Locate the cell with the specified text and output its (x, y) center coordinate. 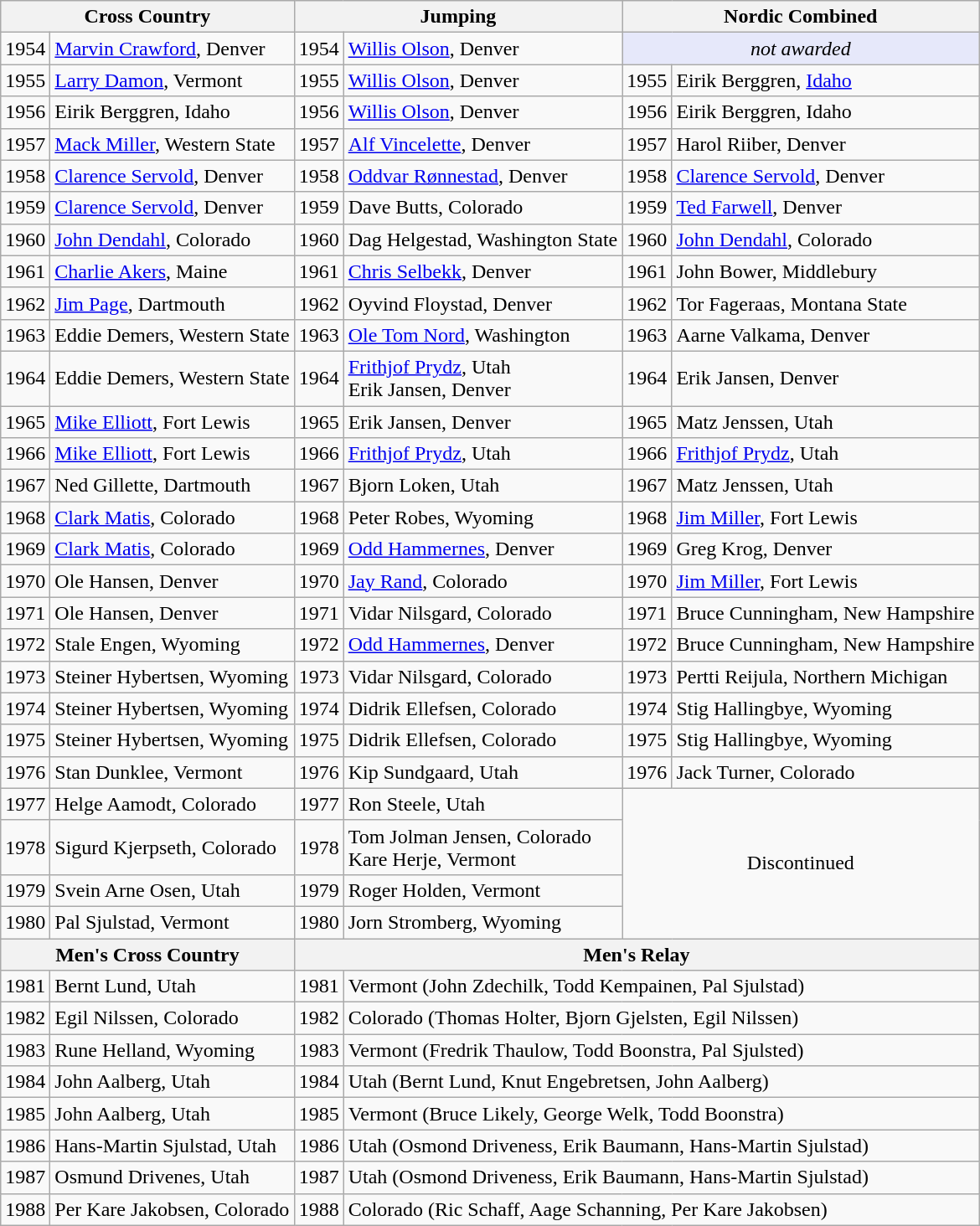
Colorado (Ric Schaff, Aage Schanning, Per Kare Jakobsen) (662, 1209)
Stale Engen, Wyoming (173, 645)
Oyvind Floystad, Denver (482, 303)
Dag Helgestad, Washington State (482, 240)
Ted Farwell, Denver (826, 208)
Dave Butts, Colorado (482, 208)
Discontinued (801, 863)
Vermont (Bruce Likely, George Welk, Todd Boonstra) (662, 1114)
Egil Nilssen, Colorado (173, 1018)
Rune Helland, Wyoming (173, 1050)
Per Kare Jakobsen, Colorado (173, 1209)
Pal Sjulstad, Vermont (173, 922)
Jim Page, Dartmouth (173, 303)
Harol Riiber, Denver (826, 144)
Ole Tom Nord, Washington (482, 335)
Frithjof Prydz, UtahErik Jansen, Denver (482, 379)
Vermont (John Zdechilk, Todd Kempainen, Pal Sjulstad) (662, 986)
Tor Fageraas, Montana State (826, 303)
Cross Country (147, 17)
Greg Krog, Denver (826, 549)
Tom Jolman Jensen, ColoradoKare Herje, Vermont (482, 847)
Jack Turner, Colorado (826, 772)
Ned Gillette, Dartmouth (173, 486)
Pertti Reijula, Northern Michigan (826, 677)
Marvin Crawford, Denver (173, 49)
Aarne Valkama, Denver (826, 335)
Osmund Drivenes, Utah (173, 1177)
Vermont (Fredrik Thaulow, Todd Boonstra, Pal Sjulsted) (662, 1050)
Men's Relay (637, 954)
Bernt Lund, Utah (173, 986)
Bjorn Loken, Utah (482, 486)
Sigurd Kjerpseth, Colorado (173, 847)
Helge Aamodt, Colorado (173, 804)
Svein Arne Osen, Utah (173, 890)
Nordic Combined (801, 17)
Charlie Akers, Maine (173, 271)
Peter Robes, Wyoming (482, 518)
Chris Selbekk, Denver (482, 271)
Roger Holden, Vermont (482, 890)
Utah (Bernt Lund, Knut Engebretsen, John Aalberg) (662, 1082)
not awarded (801, 49)
Jay Rand, Colorado (482, 581)
Jorn Stromberg, Wyoming (482, 922)
Men's Cross Country (147, 954)
Mack Miller, Western State (173, 144)
Stan Dunklee, Vermont (173, 772)
Colorado (Thomas Holter, Bjorn Gjelsten, Egil Nilssen) (662, 1018)
Oddvar Rønnestad, Denver (482, 176)
Larry Damon, Vermont (173, 80)
John Bower, Middlebury (826, 271)
Kip Sundgaard, Utah (482, 772)
Alf Vincelette, Denver (482, 144)
Ron Steele, Utah (482, 804)
Hans-Martin Sjulstad, Utah (173, 1146)
Jumping (458, 17)
